Find where the given text appears and provide that cell's center as (X, Y) coordinate. 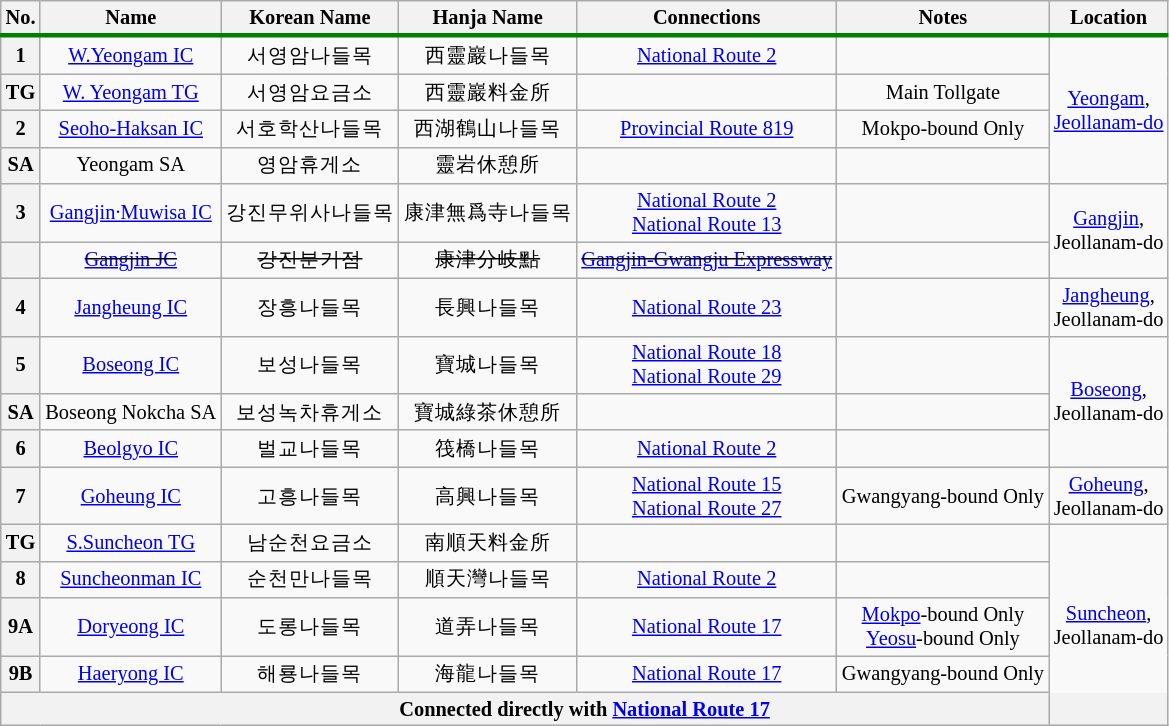
海龍나들목 (488, 674)
西靈巖料金所 (488, 92)
8 (21, 580)
순천만나들목 (310, 580)
西湖鶴山나들목 (488, 128)
4 (21, 307)
Suncheon,Jeollanam-do (1109, 624)
順天灣나들목 (488, 580)
高興나들목 (488, 496)
해룡나들목 (310, 674)
National Route 23 (706, 307)
Beolgyo IC (130, 448)
道弄나들목 (488, 627)
6 (21, 448)
康津分岐點 (488, 260)
서호학산나들목 (310, 128)
보성나들목 (310, 365)
Location (1109, 18)
Name (130, 18)
W. Yeongam TG (130, 92)
靈岩休憩所 (488, 166)
Goheung,Jeollanam-do (1109, 496)
2 (21, 128)
5 (21, 365)
Gangjin·Muwisa IC (130, 213)
Doryeong IC (130, 627)
벌교나들목 (310, 448)
3 (21, 213)
Yeongam SA (130, 166)
No. (21, 18)
Connected directly with National Route 17 (585, 709)
Mokpo-bound OnlyYeosu-bound Only (943, 627)
Boseong Nokcha SA (130, 412)
Jangheung,Jeollanam-do (1109, 307)
Yeongam,Jeollanam-do (1109, 110)
장흥나들목 (310, 307)
長興나들목 (488, 307)
보성녹차휴게소 (310, 412)
남순천요금소 (310, 542)
영암휴게소 (310, 166)
Suncheonman IC (130, 580)
Haeryong IC (130, 674)
고흥나들목 (310, 496)
도롱나들목 (310, 627)
Gangjin JC (130, 260)
Goheung IC (130, 496)
筏橋나들목 (488, 448)
Notes (943, 18)
Boseong IC (130, 365)
W.Yeongam IC (130, 55)
Gangjin-Gwangju Expressway (706, 260)
서영암나들목 (310, 55)
寶城綠茶休憩所 (488, 412)
S.Suncheon TG (130, 542)
강진분기점 (310, 260)
Main Tollgate (943, 92)
National Route 18 National Route 29 (706, 365)
Provincial Route 819 (706, 128)
南順天料金所 (488, 542)
Jangheung IC (130, 307)
Hanja Name (488, 18)
康津無爲寺나들목 (488, 213)
서영암요금소 (310, 92)
Gangjin,Jeollanam-do (1109, 231)
9A (21, 627)
National Route 2 National Route 13 (706, 213)
National Route 15 National Route 27 (706, 496)
강진무위사나들목 (310, 213)
Connections (706, 18)
Boseong,Jeollanam-do (1109, 402)
Mokpo-bound Only (943, 128)
Seoho-Haksan IC (130, 128)
寶城나들목 (488, 365)
Korean Name (310, 18)
1 (21, 55)
西靈巖나들목 (488, 55)
7 (21, 496)
9B (21, 674)
